From the cell containing the given text, extract its center point as [x, y] coordinate. 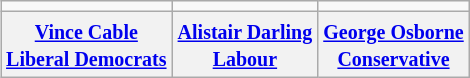
Alistair Darling Labour [245, 44]
George Osborne Conservative [394, 44]
Vince Cable Liberal Democrats [87, 44]
